Search for the cell housing the specified text and yield its [X, Y] center coordinate. 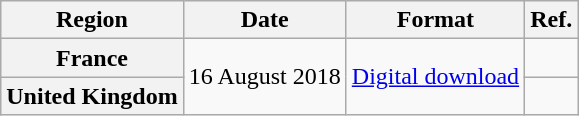
France [92, 58]
Date [264, 20]
United Kingdom [92, 96]
Ref. [552, 20]
Format [435, 20]
Digital download [435, 77]
Region [92, 20]
16 August 2018 [264, 77]
